For the text-containing cell, return its midpoint in (x, y) coordinate format. 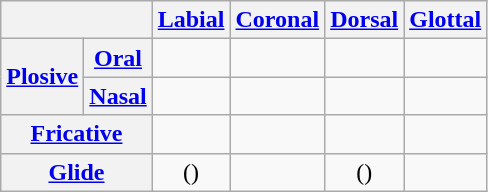
Fricative (76, 134)
Glottal (446, 20)
Nasal (118, 96)
Labial (191, 20)
Glide (76, 172)
Coronal (278, 20)
Plosive (42, 77)
Dorsal (364, 20)
Oral (118, 58)
